Output the [x, y] coordinate of the center of the cell containing the given text.  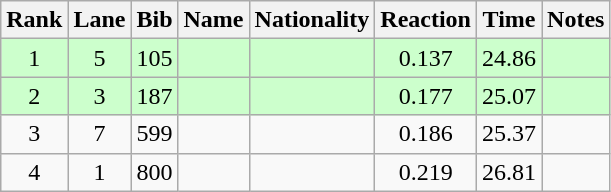
24.86 [510, 58]
187 [154, 96]
Nationality [312, 20]
5 [100, 58]
Rank [34, 20]
25.37 [510, 134]
Name [214, 20]
4 [34, 172]
105 [154, 58]
Bib [154, 20]
800 [154, 172]
599 [154, 134]
Reaction [426, 20]
0.177 [426, 96]
0.137 [426, 58]
0.186 [426, 134]
Notes [576, 20]
25.07 [510, 96]
Time [510, 20]
Lane [100, 20]
2 [34, 96]
7 [100, 134]
26.81 [510, 172]
0.219 [426, 172]
